Find where the given text appears and provide that cell's center as [X, Y] coordinate. 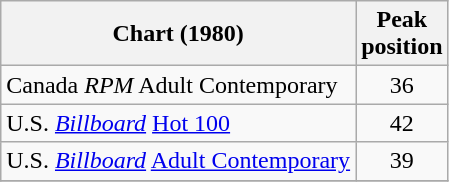
Peakposition [402, 34]
U.S. Billboard Adult Contemporary [178, 161]
Chart (1980) [178, 34]
39 [402, 161]
36 [402, 85]
42 [402, 123]
Canada RPM Adult Contemporary [178, 85]
U.S. Billboard Hot 100 [178, 123]
